For the text-containing cell, return its midpoint in [X, Y] coordinate format. 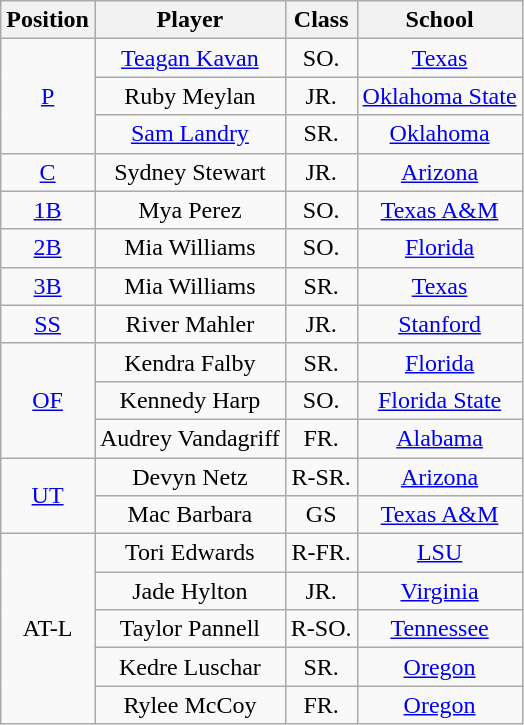
Devyn Netz [190, 477]
AT-L [48, 629]
Rylee McCoy [190, 705]
Teagan Kavan [190, 58]
Mac Barbara [190, 515]
Class [321, 20]
R-FR. [321, 553]
1B [48, 210]
GS [321, 515]
Tori Edwards [190, 553]
Tennessee [440, 629]
OF [48, 400]
Audrey Vandagriff [190, 438]
Position [48, 20]
Mya Perez [190, 210]
Ruby Meylan [190, 96]
Taylor Pannell [190, 629]
River Mahler [190, 324]
Stanford [440, 324]
Florida State [440, 400]
2B [48, 248]
3B [48, 286]
Player [190, 20]
R-SR. [321, 477]
Kedre Luschar [190, 667]
Virginia [440, 591]
Kendra Falby [190, 362]
C [48, 172]
Alabama [440, 438]
Sydney Stewart [190, 172]
P [48, 96]
Oklahoma [440, 134]
LSU [440, 553]
Oklahoma State [440, 96]
Kennedy Harp [190, 400]
UT [48, 496]
R-SO. [321, 629]
Jade Hylton [190, 591]
School [440, 20]
SS [48, 324]
Sam Landry [190, 134]
